Locate the cell with the specified text and output its [X, Y] center coordinate. 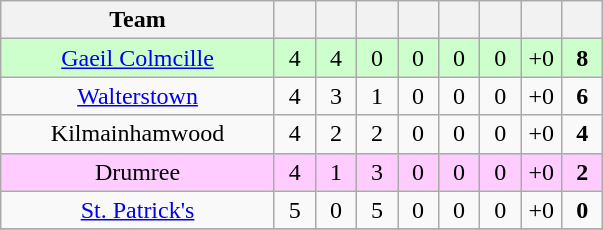
8 [582, 58]
6 [582, 96]
St. Patrick's [138, 210]
Walterstown [138, 96]
Kilmainhamwood [138, 134]
Gaeil Colmcille [138, 58]
Team [138, 20]
Drumree [138, 172]
